For the text-containing cell, return its midpoint in [x, y] coordinate format. 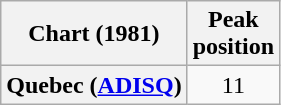
Quebec (ADISQ) [94, 85]
Chart (1981) [94, 34]
11 [233, 85]
Peakposition [233, 34]
